Pinpoint the cell where the given text exists, returning its (x, y) midpoint coordinate. 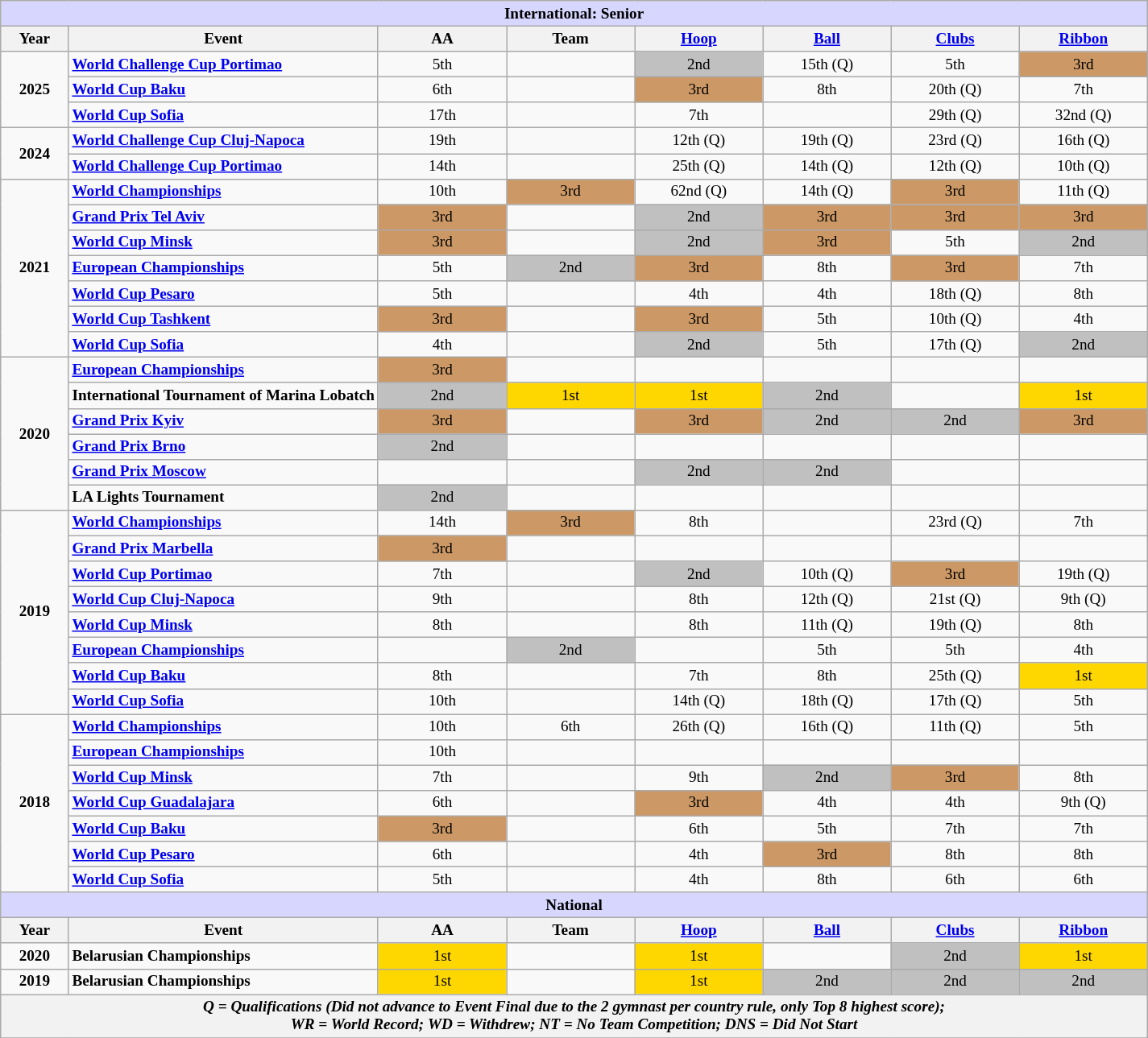
LA Lights Tournament (224, 498)
2024 (35, 153)
29th (Q) (955, 115)
National (574, 905)
2018 (35, 802)
International: Senior (574, 14)
62nd (Q) (699, 192)
19th (441, 141)
World Cup Portimao (224, 574)
World Cup Tashkent (224, 319)
International Tournament of Marina Lobatch (224, 395)
Grand Prix Brno (224, 446)
Grand Prix Marbella (224, 548)
2025 (35, 90)
Grand Prix Tel Aviv (224, 217)
World Challenge Cup Cluj-Napoca (224, 141)
26th (Q) (699, 726)
World Cup Cluj-Napoca (224, 599)
World Cup Guadalajara (224, 803)
2021 (35, 267)
20th (Q) (955, 89)
21st (Q) (955, 599)
Grand Prix Kyiv (224, 421)
32nd (Q) (1083, 115)
Grand Prix Moscow (224, 472)
15th (Q) (827, 64)
17th (441, 115)
